Detect which cell encompasses the target text, then output its [x, y] center coordinate. 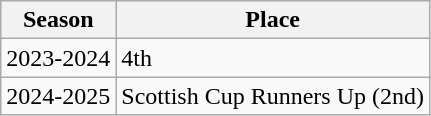
Scottish Cup Runners Up (2nd) [273, 96]
Season [58, 20]
2024-2025 [58, 96]
Place [273, 20]
4th [273, 58]
2023-2024 [58, 58]
